Find where the given text appears and provide that cell's center as (X, Y) coordinate. 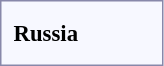
Russia (46, 33)
